From the cell containing the given text, extract its center point as [x, y] coordinate. 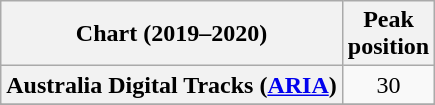
Australia Digital Tracks (ARIA) [172, 85]
30 [388, 85]
Chart (2019–2020) [172, 34]
Peakposition [388, 34]
